Pinpoint the cell where the given text exists, returning its (X, Y) midpoint coordinate. 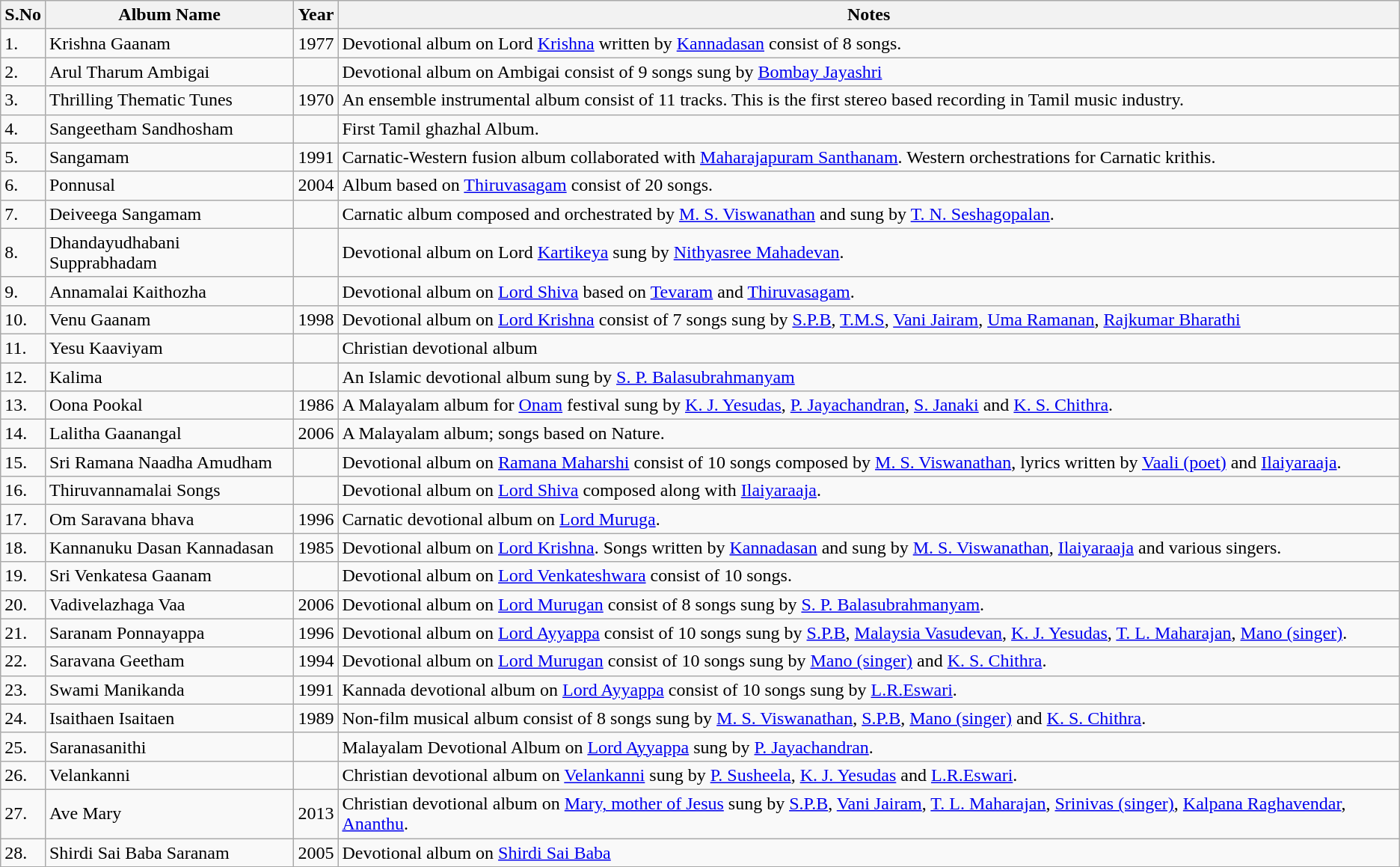
10. (23, 319)
Carnatic devotional album on Lord Muruga. (869, 519)
13. (23, 405)
Thrilling Thematic Tunes (169, 100)
Devotional album on Lord Ayyappa consist of 10 songs sung by S.P.B, Malaysia Vasudevan, K. J. Yesudas, T. L. Maharajan, Mano (singer). (869, 633)
Devotional album on Lord Krishna consist of 7 songs sung by S.P.B, T.M.S, Vani Jairam, Uma Ramanan, Rajkumar Bharathi (869, 319)
4. (23, 129)
Christian devotional album (869, 348)
Sri Ramana Naadha Amudham (169, 462)
Devotional album on Lord Krishna written by Kannadasan consist of 8 songs. (869, 43)
Christian devotional album on Velankanni sung by P. Susheela, K. J. Yesudas and L.R.Eswari. (869, 775)
Isaithaen Isaitaen (169, 718)
Lalitha Gaanangal (169, 434)
Venu Gaanam (169, 319)
Devotional album on Shirdi Sai Baba (869, 852)
17. (23, 519)
Krishna Gaanam (169, 43)
Saranasanithi (169, 747)
Yesu Kaaviyam (169, 348)
Dhandayudhabani Supprabhadam (169, 253)
Kalima (169, 376)
Sri Venkatesa Gaanam (169, 576)
1970 (316, 100)
Devotional album on Lord Murugan consist of 8 songs sung by S. P. Balasubrahmanyam. (869, 604)
20. (23, 604)
Deiveega Sangamam (169, 214)
Year (316, 15)
15. (23, 462)
An Islamic devotional album sung by S. P. Balasubrahmanyam (869, 376)
Devotional album on Lord Shiva based on Tevaram and Thiruvasagam. (869, 291)
Saranam Ponnayappa (169, 633)
16. (23, 491)
1998 (316, 319)
Carnatic-Western fusion album collaborated with Maharajapuram Santhanam. Western orchestrations for Carnatic krithis. (869, 157)
S.No (23, 15)
7. (23, 214)
Vadivelazhaga Vaa (169, 604)
6. (23, 186)
24. (23, 718)
1986 (316, 405)
1994 (316, 661)
8. (23, 253)
2013 (316, 814)
Devotional album on Lord Venkateshwara consist of 10 songs. (869, 576)
27. (23, 814)
Kannanuku Dasan Kannadasan (169, 548)
11. (23, 348)
Malayalam Devotional Album on Lord Ayyappa sung by P. Jayachandran. (869, 747)
25. (23, 747)
1977 (316, 43)
26. (23, 775)
A Malayalam album; songs based on Nature. (869, 434)
Swami Manikanda (169, 690)
9. (23, 291)
1. (23, 43)
Album Name (169, 15)
Thiruvannamalai Songs (169, 491)
Carnatic album composed and orchestrated by M. S. Viswanathan and sung by T. N. Seshagopalan. (869, 214)
23. (23, 690)
2. (23, 72)
Devotional album on Lord Kartikeya sung by Nithyasree Mahadevan. (869, 253)
Devotional album on Lord Krishna. Songs written by Kannadasan and sung by M. S. Viswanathan, Ilaiyaraaja and various singers. (869, 548)
Saravana Geetham (169, 661)
12. (23, 376)
Annamalai Kaithozha (169, 291)
Sangeetham Sandhosham (169, 129)
1985 (316, 548)
Album based on Thiruvasagam consist of 20 songs. (869, 186)
Devotional album on Lord Murugan consist of 10 songs sung by Mano (singer) and K. S. Chithra. (869, 661)
3. (23, 100)
Christian devotional album on Mary, mother of Jesus sung by S.P.B, Vani Jairam, T. L. Maharajan, Srinivas (singer), Kalpana Raghavendar, Ananthu. (869, 814)
A Malayalam album for Onam festival sung by K. J. Yesudas, P. Jayachandran, S. Janaki and K. S. Chithra. (869, 405)
First Tamil ghazhal Album. (869, 129)
Devotional album on Ramana Maharshi consist of 10 songs composed by M. S. Viswanathan, lyrics written by Vaali (poet) and Ilaiyaraaja. (869, 462)
2004 (316, 186)
1989 (316, 718)
22. (23, 661)
Ponnusal (169, 186)
14. (23, 434)
5. (23, 157)
28. (23, 852)
Non-film musical album consist of 8 songs sung by M. S. Viswanathan, S.P.B, Mano (singer) and K. S. Chithra. (869, 718)
19. (23, 576)
Devotional album on Lord Shiva composed along with Ilaiyaraaja. (869, 491)
Om Saravana bhava (169, 519)
21. (23, 633)
2005 (316, 852)
Notes (869, 15)
Kannada devotional album on Lord Ayyappa consist of 10 songs sung by L.R.Eswari. (869, 690)
Oona Pookal (169, 405)
Velankanni (169, 775)
Sangamam (169, 157)
An ensemble instrumental album consist of 11 tracks. This is the first stereo based recording in Tamil music industry. (869, 100)
Devotional album on Ambigai consist of 9 songs sung by Bombay Jayashri (869, 72)
Ave Mary (169, 814)
Arul Tharum Ambigai (169, 72)
Shirdi Sai Baba Saranam (169, 852)
18. (23, 548)
